Capture the cell that displays the provided text and extract its [X, Y] central coordinate. 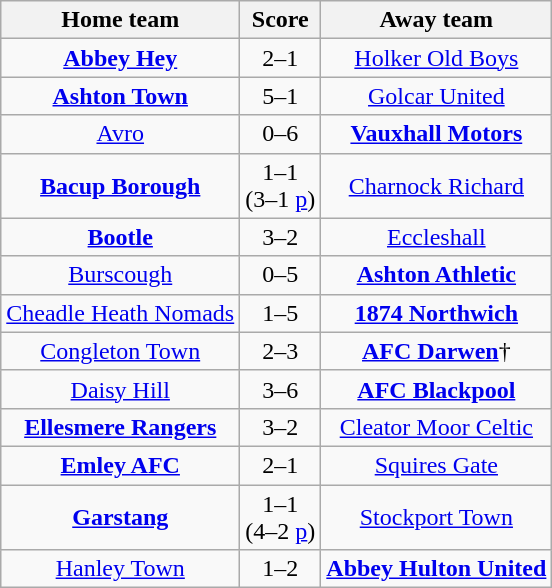
Burscough [120, 275]
Away team [436, 20]
1–2 [280, 569]
0–5 [280, 275]
1–5 [280, 313]
Daisy Hill [120, 389]
Stockport Town [436, 516]
AFC Darwen† [436, 351]
5–1 [280, 96]
Bootle [120, 237]
Ashton Town [120, 96]
Ashton Athletic [436, 275]
1–1(3–1 p) [280, 186]
1874 Northwich [436, 313]
Garstang [120, 516]
Emley AFC [120, 465]
Avro [120, 134]
Score [280, 20]
Hanley Town [120, 569]
Congleton Town [120, 351]
Vauxhall Motors [436, 134]
Abbey Hulton United [436, 569]
Holker Old Boys [436, 58]
Cheadle Heath Nomads [120, 313]
2–3 [280, 351]
Bacup Borough [120, 186]
1–1(4–2 p) [280, 516]
Golcar United [436, 96]
3–6 [280, 389]
Cleator Moor Celtic [436, 427]
Home team [120, 20]
Charnock Richard [436, 186]
Eccleshall [436, 237]
Ellesmere Rangers [120, 427]
Squires Gate [436, 465]
0–6 [280, 134]
Abbey Hey [120, 58]
AFC Blackpool [436, 389]
